Detect which cell encompasses the target text, then output its (x, y) center coordinate. 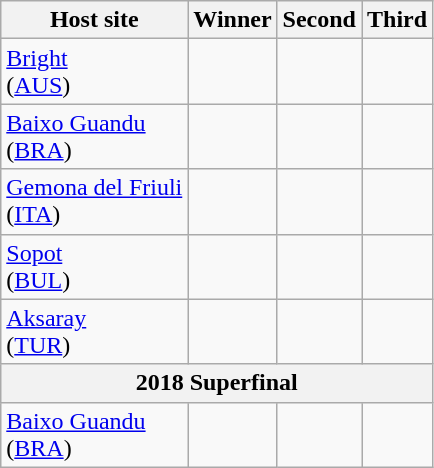
Sopot (BUL) (94, 266)
Host site (94, 20)
Gemona del Friuli (ITA) (94, 202)
2018 Superfinal (217, 383)
Aksaray (TUR) (94, 332)
Second (319, 20)
Bright (AUS) (94, 72)
Winner (232, 20)
Third (398, 20)
